Output the [X, Y] coordinate of the center of the cell containing the given text.  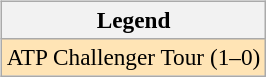
Legend [133, 20]
ATP Challenger Tour (1–0) [133, 57]
